Identify which cell holds the provided text, then report its [X, Y] central coordinate. 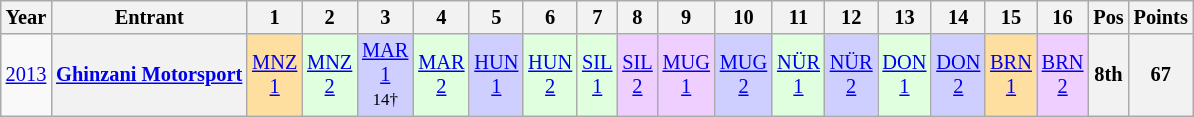
Points [1161, 17]
6 [550, 17]
3 [385, 17]
NÜR1 [798, 75]
8 [637, 17]
HUN2 [550, 75]
16 [1063, 17]
13 [905, 17]
MUG1 [686, 75]
MNZ2 [330, 75]
15 [1011, 17]
DON2 [958, 75]
Entrant [149, 17]
BRN2 [1063, 75]
11 [798, 17]
MAR114† [385, 75]
NÜR2 [852, 75]
Pos [1108, 17]
9 [686, 17]
8th [1108, 75]
2013 [26, 75]
BRN1 [1011, 75]
HUN1 [496, 75]
12 [852, 17]
7 [597, 17]
14 [958, 17]
Year [26, 17]
4 [441, 17]
SIL2 [637, 75]
2 [330, 17]
MUG2 [744, 75]
67 [1161, 75]
DON1 [905, 75]
1 [274, 17]
10 [744, 17]
MAR2 [441, 75]
Ghinzani Motorsport [149, 75]
MNZ1 [274, 75]
5 [496, 17]
SIL1 [597, 75]
